Pinpoint the cell where the given text exists, returning its (x, y) midpoint coordinate. 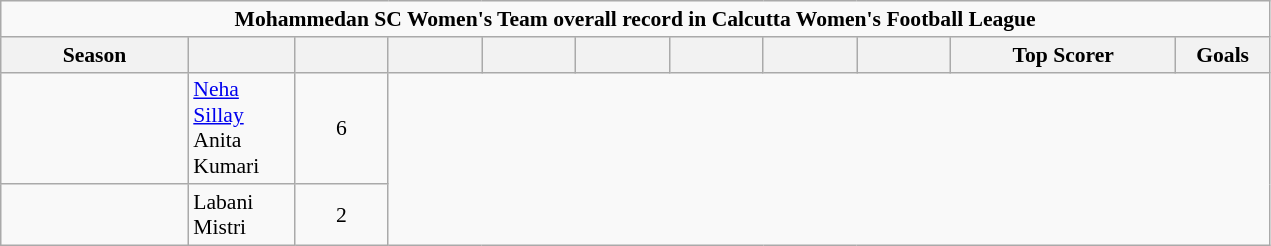
6 (342, 128)
Labani Mistri (241, 216)
2 (342, 216)
Mohammedan SC Women's Team overall record in Calcutta Women's Football League (636, 19)
Neha Sillay Anita Kumari (241, 128)
Season (95, 55)
Top Scorer (1064, 55)
Goals (1223, 55)
